From the cell containing the given text, extract its center point as [x, y] coordinate. 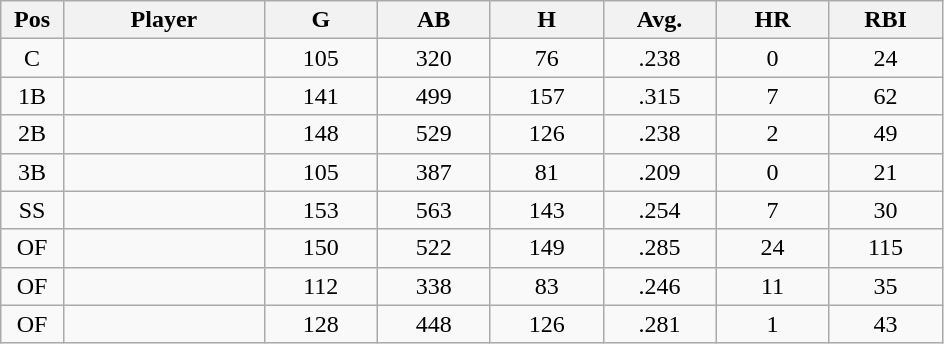
115 [886, 248]
157 [546, 96]
.315 [660, 96]
C [32, 58]
338 [434, 286]
.254 [660, 210]
387 [434, 172]
.209 [660, 172]
76 [546, 58]
128 [320, 324]
499 [434, 96]
448 [434, 324]
1B [32, 96]
AB [434, 20]
148 [320, 134]
150 [320, 248]
.285 [660, 248]
522 [434, 248]
G [320, 20]
Player [164, 20]
21 [886, 172]
H [546, 20]
62 [886, 96]
141 [320, 96]
81 [546, 172]
.281 [660, 324]
43 [886, 324]
143 [546, 210]
SS [32, 210]
11 [772, 286]
35 [886, 286]
30 [886, 210]
112 [320, 286]
2B [32, 134]
RBI [886, 20]
3B [32, 172]
149 [546, 248]
1 [772, 324]
563 [434, 210]
49 [886, 134]
153 [320, 210]
HR [772, 20]
83 [546, 286]
2 [772, 134]
320 [434, 58]
.246 [660, 286]
529 [434, 134]
Pos [32, 20]
Avg. [660, 20]
